Scan for the cell matching the given text and deliver its [X, Y] coordinate at center. 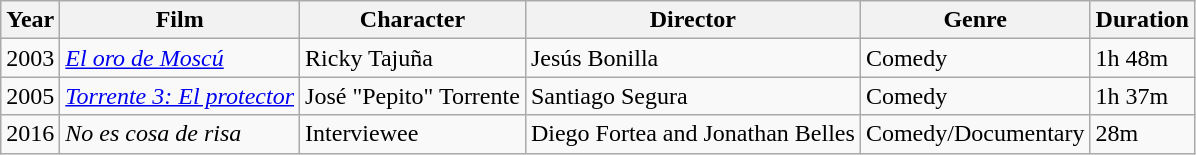
2003 [30, 58]
1h 37m [1142, 96]
Director [692, 20]
Comedy/Documentary [975, 134]
Diego Fortea and Jonathan Belles [692, 134]
Interviewee [413, 134]
2016 [30, 134]
José "Pepito" Torrente [413, 96]
Duration [1142, 20]
1h 48m [1142, 58]
Jesús Bonilla [692, 58]
No es cosa de risa [180, 134]
28m [1142, 134]
Genre [975, 20]
Torrente 3: El protector [180, 96]
Character [413, 20]
Ricky Tajuña [413, 58]
Year [30, 20]
Santiago Segura [692, 96]
Film [180, 20]
2005 [30, 96]
El oro de Moscú [180, 58]
